Pinpoint the cell where the given text exists, returning its (x, y) midpoint coordinate. 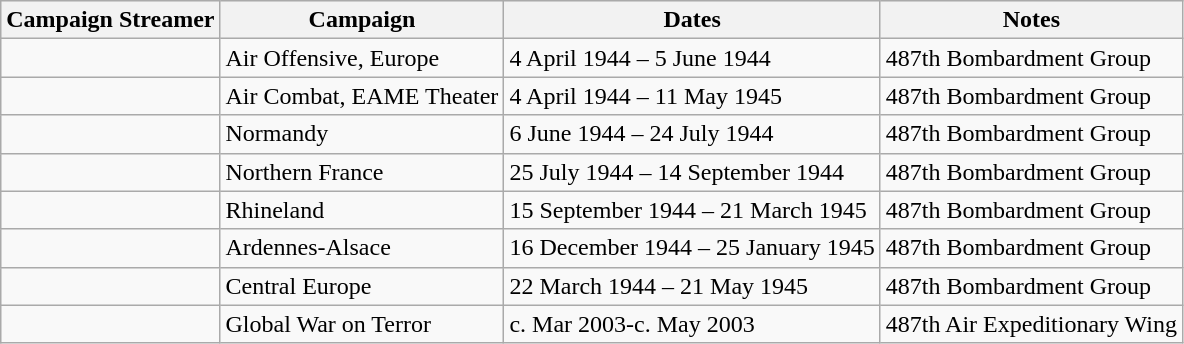
Normandy (362, 134)
Air Offensive, Europe (362, 58)
6 June 1944 – 24 July 1944 (692, 134)
c. Mar 2003-c. May 2003 (692, 324)
Notes (1031, 20)
Dates (692, 20)
16 December 1944 – 25 January 1945 (692, 248)
4 April 1944 – 11 May 1945 (692, 96)
15 September 1944 – 21 March 1945 (692, 210)
Air Combat, EAME Theater (362, 96)
Global War on Terror (362, 324)
Campaign (362, 20)
Ardennes-Alsace (362, 248)
487th Air Expeditionary Wing (1031, 324)
4 April 1944 – 5 June 1944 (692, 58)
22 March 1944 – 21 May 1945 (692, 286)
25 July 1944 – 14 September 1944 (692, 172)
Rhineland (362, 210)
Campaign Streamer (110, 20)
Northern France (362, 172)
Central Europe (362, 286)
